Detect which cell encompasses the target text, then output its [X, Y] center coordinate. 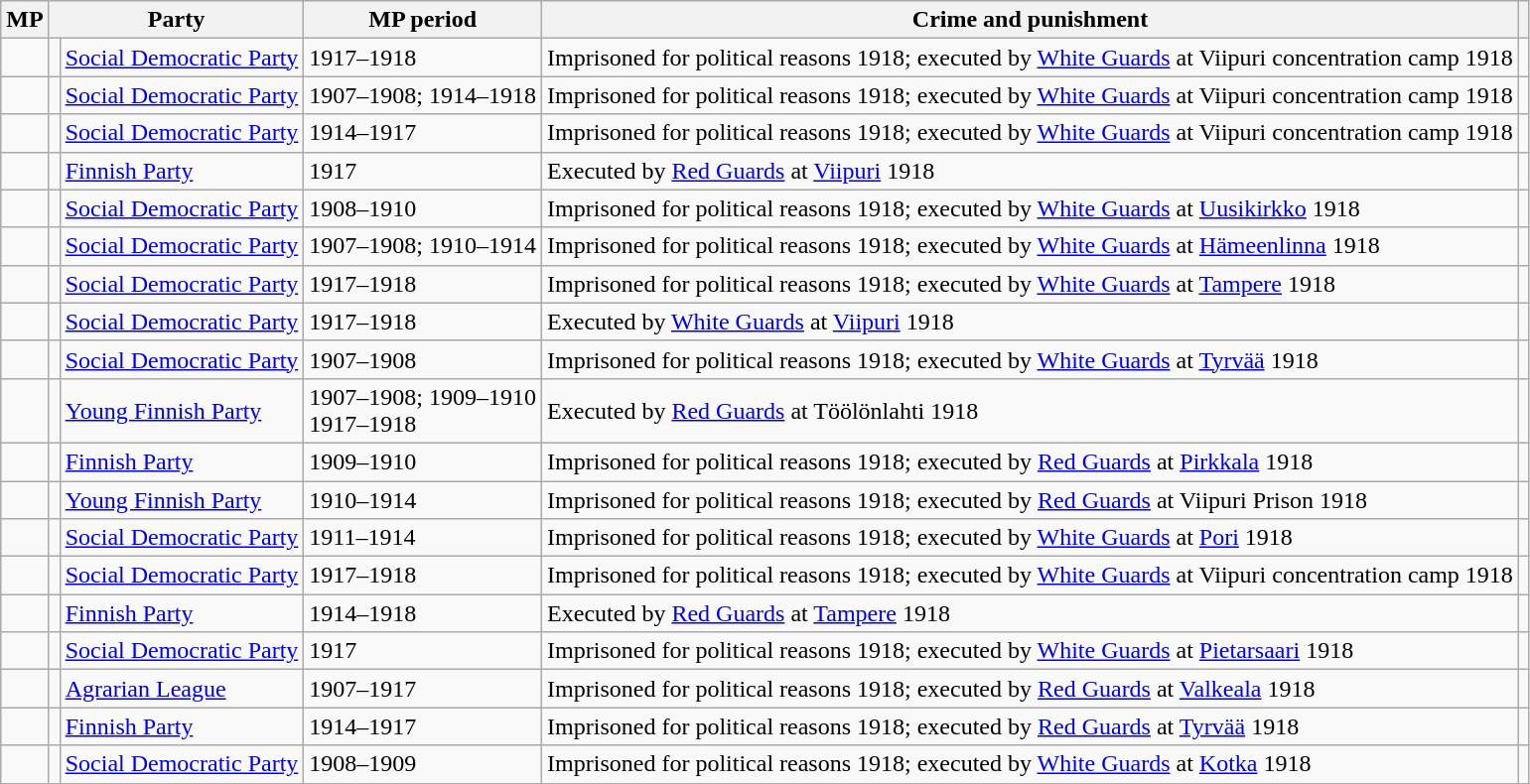
1907–1917 [423, 689]
1909–1910 [423, 461]
Executed by Red Guards at Tampere 1918 [1031, 613]
Imprisoned for political reasons 1918; executed by White Guards at Pietarsaari 1918 [1031, 651]
Imprisoned for political reasons 1918; executed by White Guards at Kotka 1918 [1031, 764]
Agrarian League [182, 689]
Imprisoned for political reasons 1918; executed by Red Guards at Tyrvää 1918 [1031, 726]
Crime and punishment [1031, 20]
Imprisoned for political reasons 1918; executed by White Guards at Hämeenlinna 1918 [1031, 246]
1907–1908; 1910–1914 [423, 246]
MP period [423, 20]
1910–1914 [423, 499]
Imprisoned for political reasons 1918; executed by Red Guards at Pirkkala 1918 [1031, 461]
1911–1914 [423, 538]
Imprisoned for political reasons 1918; executed by White Guards at Uusikirkko 1918 [1031, 208]
1907–1908 [423, 359]
1907–1908; 1914–1918 [423, 95]
Executed by Red Guards at Viipuri 1918 [1031, 171]
Imprisoned for political reasons 1918; executed by White Guards at Pori 1918 [1031, 538]
Party [177, 20]
Executed by Red Guards at Töölönlahti 1918 [1031, 411]
Imprisoned for political reasons 1918; executed by White Guards at Tyrvää 1918 [1031, 359]
1907–1908; 1909–19101917–1918 [423, 411]
1908–1909 [423, 764]
MP [25, 20]
1908–1910 [423, 208]
1914–1918 [423, 613]
Imprisoned for political reasons 1918; executed by Red Guards at Viipuri Prison 1918 [1031, 499]
Imprisoned for political reasons 1918; executed by White Guards at Tampere 1918 [1031, 284]
Imprisoned for political reasons 1918; executed by Red Guards at Valkeala 1918 [1031, 689]
Executed by White Guards at Viipuri 1918 [1031, 322]
